From the cell containing the given text, extract its center point as (x, y) coordinate. 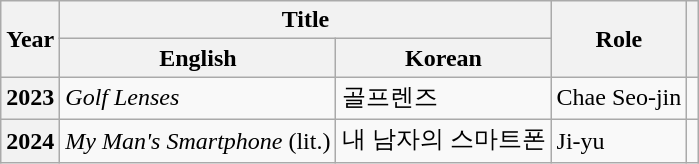
2024 (30, 140)
2023 (30, 98)
Golf Lenses (198, 98)
골프렌즈 (444, 98)
Korean (444, 58)
Chae Seo-jin (619, 98)
Year (30, 39)
Ji-yu (619, 140)
Title (306, 20)
내 남자의 스마트폰 (444, 140)
English (198, 58)
Role (619, 39)
My Man's Smartphone (lit.) (198, 140)
